Provide the (X, Y) coordinate of the cell's center where the given text is located.  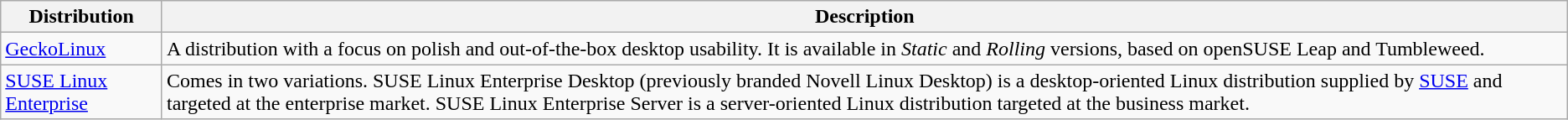
SUSE Linux Enterprise (82, 92)
GeckoLinux (82, 49)
Distribution (82, 17)
Description (864, 17)
